Extract the [X, Y] coordinate from the center of the cell holding the provided text.  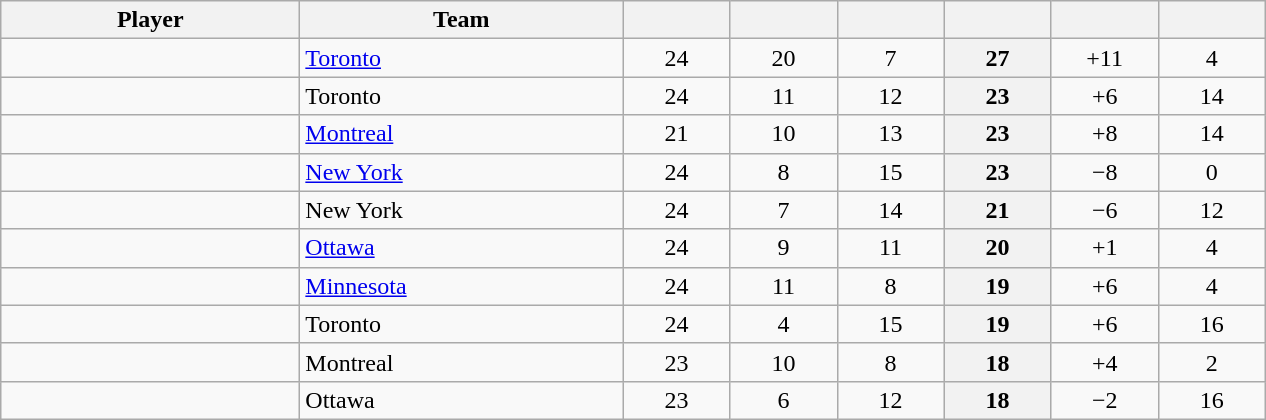
+4 [1104, 362]
6 [784, 400]
Team [462, 20]
−8 [1104, 172]
+11 [1104, 58]
27 [998, 58]
+8 [1104, 134]
9 [784, 248]
+1 [1104, 248]
Minnesota [462, 286]
−6 [1104, 210]
13 [890, 134]
2 [1212, 362]
Player [150, 20]
0 [1212, 172]
−2 [1104, 400]
